Scan for the cell matching the given text and deliver its (X, Y) coordinate at center. 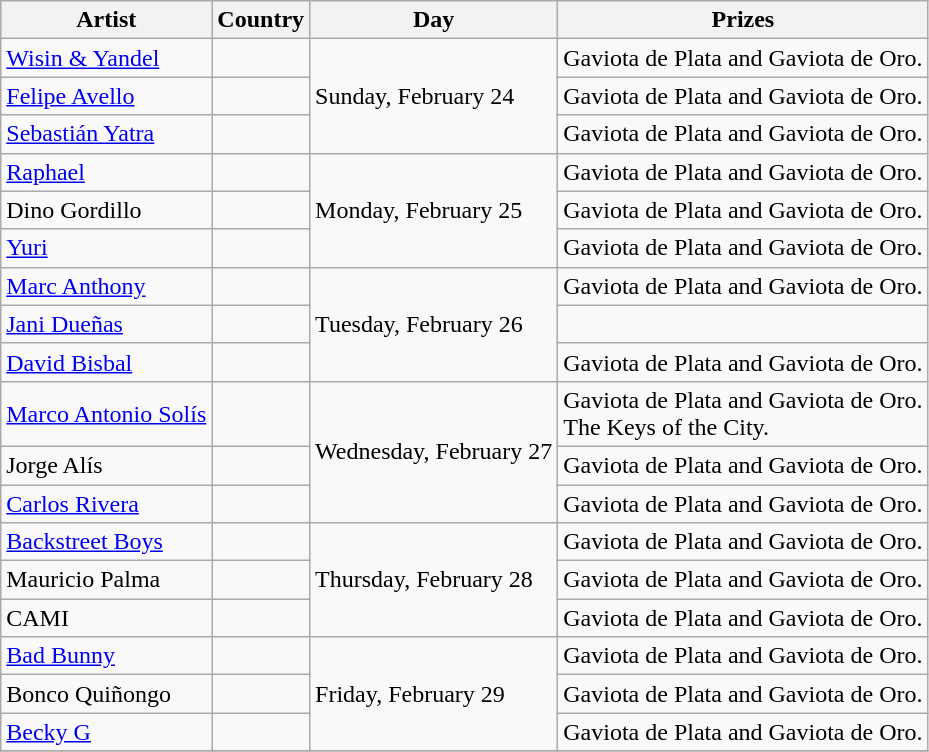
Day (434, 20)
CAMI (106, 618)
Raphael (106, 172)
Yuri (106, 248)
Monday, February 25 (434, 210)
Sunday, February 24 (434, 96)
Becky G (106, 732)
Thursday, February 28 (434, 580)
Prizes (743, 20)
Gaviota de Plata and Gaviota de Oro.The Keys of the City. (743, 414)
Friday, February 29 (434, 694)
Marc Anthony (106, 286)
Carlos Rivera (106, 503)
Jani Dueñas (106, 324)
Sebastián Yatra (106, 134)
Wisin & Yandel (106, 58)
Dino Gordillo (106, 210)
Backstreet Boys (106, 542)
Mauricio Palma (106, 580)
Bonco Quiñongo (106, 694)
Artist (106, 20)
Tuesday, February 26 (434, 324)
Felipe Avello (106, 96)
Bad Bunny (106, 656)
David Bisbal (106, 362)
Marco Antonio Solís (106, 414)
Wednesday, February 27 (434, 452)
Jorge Alís (106, 465)
Country (261, 20)
